Detect which cell encompasses the target text, then output its [X, Y] center coordinate. 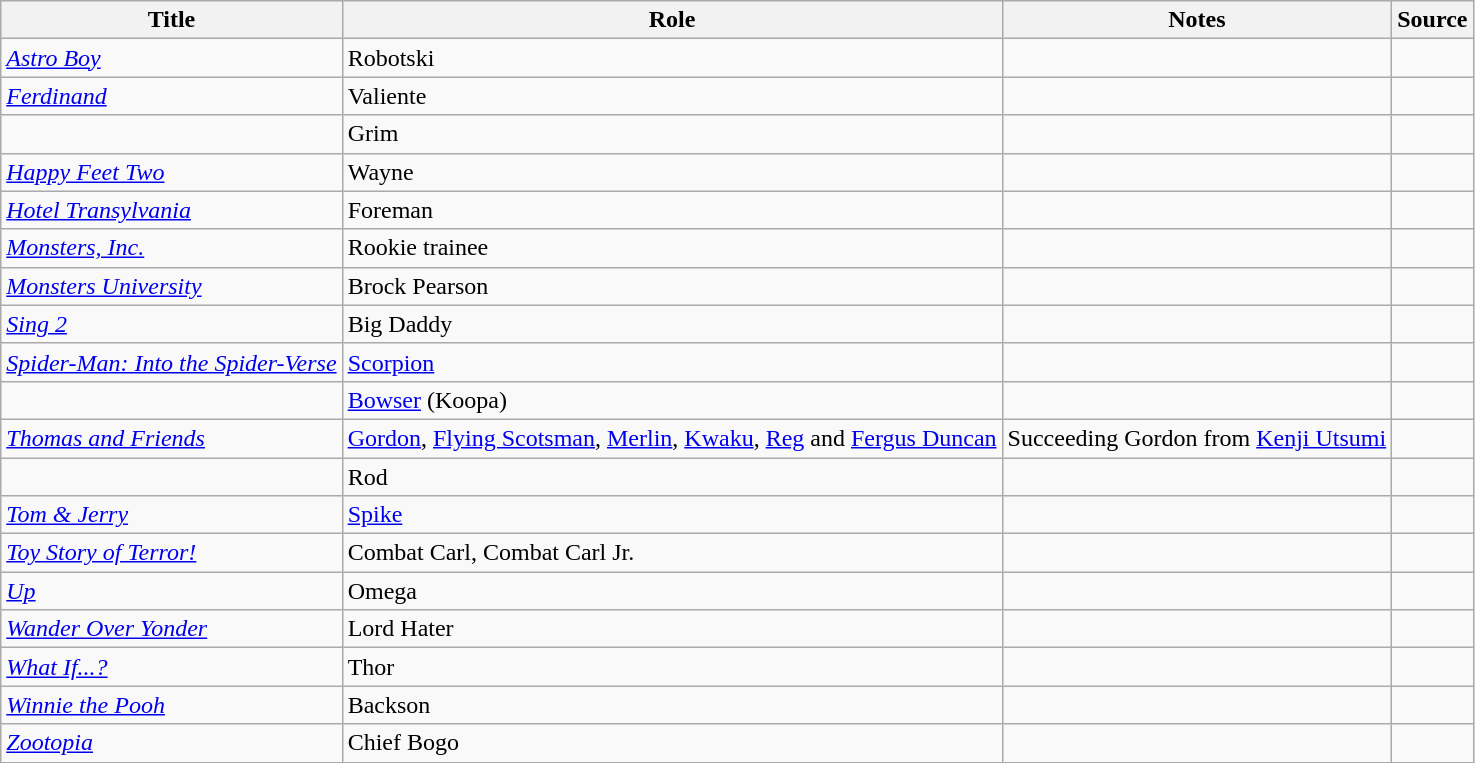
Monsters University [172, 286]
Brock Pearson [672, 286]
Big Daddy [672, 324]
Monsters, Inc. [172, 248]
Combat Carl, Combat Carl Jr. [672, 553]
Gordon, Flying Scotsman, Merlin, Kwaku, Reg and Fergus Duncan [672, 438]
Wander Over Yonder [172, 629]
Bowser (Koopa) [672, 400]
Omega [672, 591]
Astro Boy [172, 58]
Grim [672, 134]
Title [172, 20]
Backson [672, 705]
Sing 2 [172, 324]
Chief Bogo [672, 743]
Happy Feet Two [172, 172]
Ferdinand [172, 96]
Valiente [672, 96]
Toy Story of Terror! [172, 553]
Rookie trainee [672, 248]
Hotel Transylvania [172, 210]
Tom & Jerry [172, 515]
Role [672, 20]
Rod [672, 477]
Notes [1197, 20]
What If...? [172, 667]
Zootopia [172, 743]
Thor [672, 667]
Up [172, 591]
Succeeding Gordon from Kenji Utsumi [1197, 438]
Source [1432, 20]
Lord Hater [672, 629]
Robotski [672, 58]
Thomas and Friends [172, 438]
Spike [672, 515]
Foreman [672, 210]
Scorpion [672, 362]
Winnie the Pooh [172, 705]
Spider-Man: Into the Spider-Verse [172, 362]
Wayne [672, 172]
